Find where the given text appears and provide that cell's center as (X, Y) coordinate. 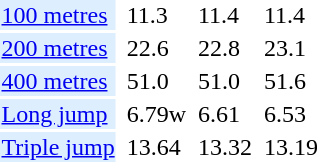
22.8 (224, 48)
22.6 (156, 48)
6.79w (156, 114)
13.32 (224, 147)
Long jump (58, 114)
13.64 (156, 147)
Triple jump (58, 147)
6.61 (224, 114)
200 metres (58, 48)
11.3 (156, 15)
400 metres (58, 81)
11.4 (224, 15)
100 metres (58, 15)
